Capture the cell that displays the provided text and extract its [x, y] central coordinate. 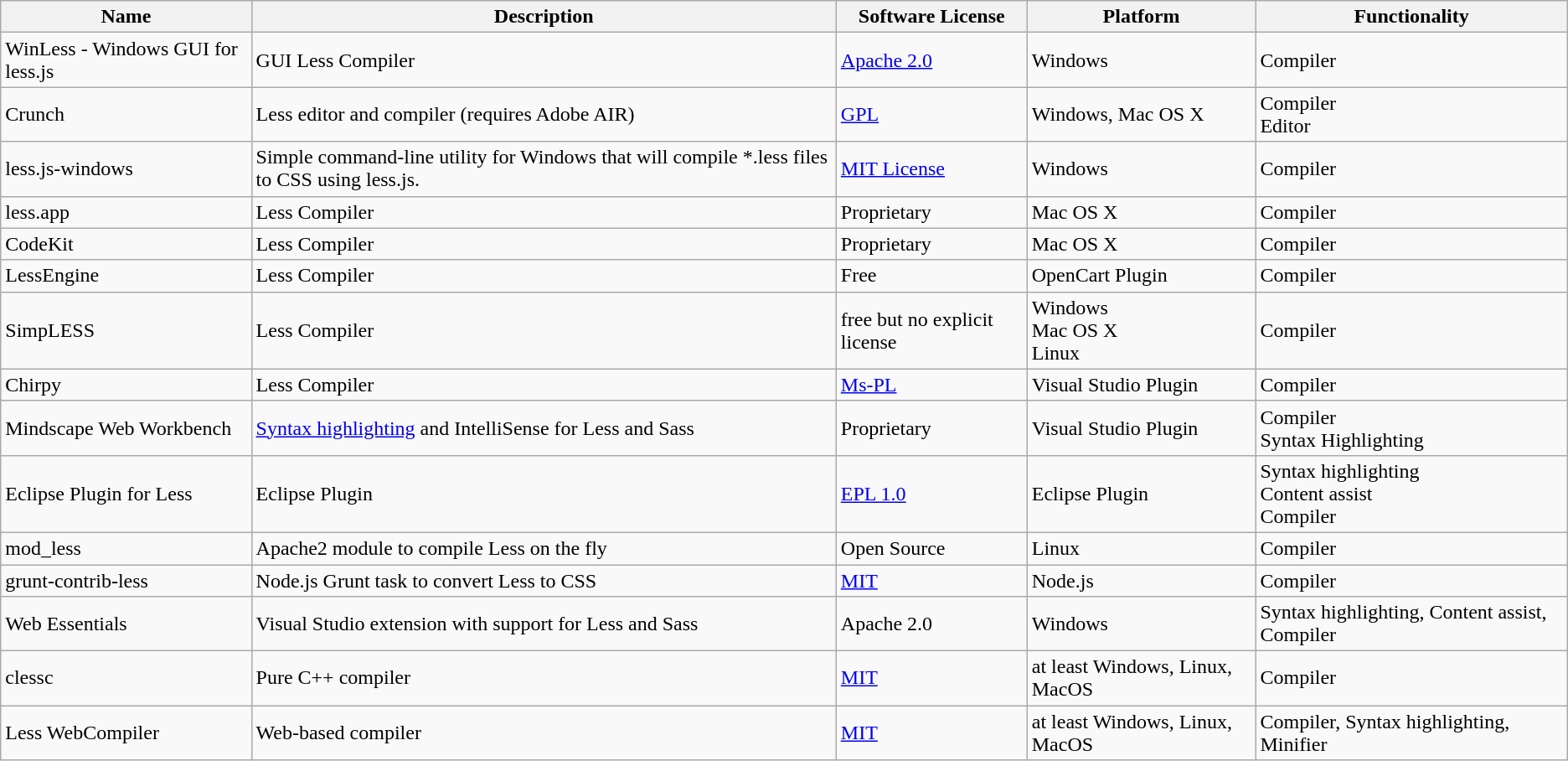
CodeKit [126, 244]
Apache2 module to compile Less on the fly [544, 548]
mod_less [126, 548]
Syntax highlighting, Content assist, Compiler [1411, 624]
CompilerSyntax Highlighting [1411, 427]
Open Source [931, 548]
GUI Less Compiler [544, 60]
Compiler, Syntax highlighting, Minifier [1411, 733]
Visual Studio extension with support for Less and Sass [544, 624]
Node.js Grunt task to convert Less to CSS [544, 581]
less.js-windows [126, 169]
clessc [126, 679]
Less editor and compiler (requires Adobe AIR) [544, 114]
GPL [931, 114]
Simple command-line utility for Windows that will compile *.less files to CSS using less.js. [544, 169]
Name [126, 17]
less.app [126, 212]
Crunch [126, 114]
Mindscape Web Workbench [126, 427]
SimpLESS [126, 330]
Functionality [1411, 17]
Less WebCompiler [126, 733]
Description [544, 17]
Pure C++ compiler [544, 679]
Web Essentials [126, 624]
grunt-contrib-less [126, 581]
WindowsMac OS XLinux [1141, 330]
Linux [1141, 548]
OpenCart Plugin [1141, 276]
Chirpy [126, 385]
WinLess - Windows GUI for less.js [126, 60]
Platform [1141, 17]
Syntax highlighting and IntelliSense for Less and Sass [544, 427]
Software License [931, 17]
Free [931, 276]
free but no explicit license [931, 330]
Web-based compiler [544, 733]
Eclipse Plugin for Less [126, 494]
LessEngine [126, 276]
Node.js [1141, 581]
Ms-PL [931, 385]
Syntax highlightingContent assistCompiler [1411, 494]
EPL 1.0 [931, 494]
Windows, Mac OS X [1141, 114]
MIT License [931, 169]
CompilerEditor [1411, 114]
